Return (X, Y) of the center of cell containing provided text 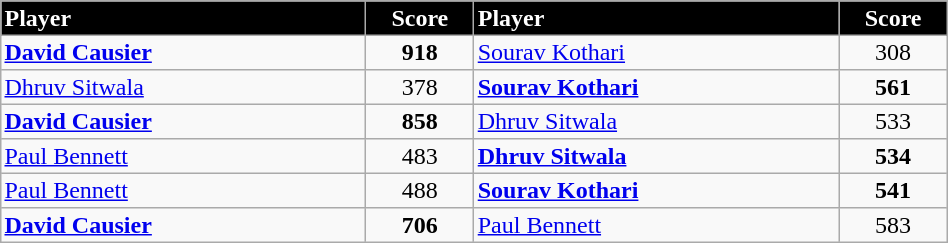
561 (893, 87)
541 (893, 190)
918 (420, 52)
483 (420, 156)
488 (420, 190)
583 (893, 225)
378 (420, 87)
706 (420, 225)
308 (893, 52)
534 (893, 156)
533 (893, 121)
858 (420, 121)
